Extract the [x, y] coordinate from the center of the cell holding the provided text.  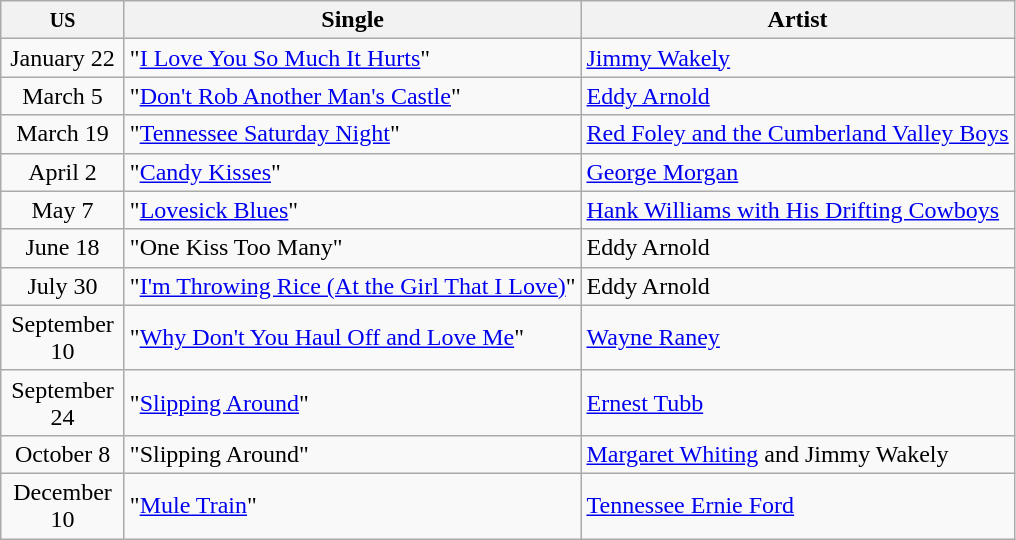
"Mule Train" [352, 506]
March 5 [63, 96]
May 7 [63, 210]
October 8 [63, 454]
"Tennessee Saturday Night" [352, 134]
US [63, 20]
April 2 [63, 172]
Artist [798, 20]
July 30 [63, 286]
Margaret Whiting and Jimmy Wakely [798, 454]
Ernest Tubb [798, 402]
Jimmy Wakely [798, 58]
"Why Don't You Haul Off and Love Me" [352, 338]
January 22 [63, 58]
"I Love You So Much It Hurts" [352, 58]
"Don't Rob Another Man's Castle" [352, 96]
"I'm Throwing Rice (At the Girl That I Love)" [352, 286]
Wayne Raney [798, 338]
September 24 [63, 402]
Hank Williams with His Drifting Cowboys [798, 210]
Tennessee Ernie Ford [798, 506]
September 10 [63, 338]
"Lovesick Blues" [352, 210]
Red Foley and the Cumberland Valley Boys [798, 134]
"Candy Kisses" [352, 172]
"One Kiss Too Many" [352, 248]
George Morgan [798, 172]
Single [352, 20]
June 18 [63, 248]
March 19 [63, 134]
December 10 [63, 506]
